Scan for the cell matching the given text and deliver its (X, Y) coordinate at center. 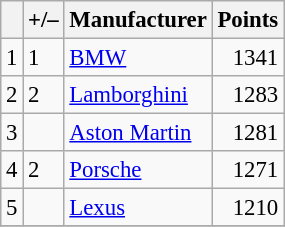
1281 (248, 133)
1341 (248, 58)
BMW (138, 58)
4 (12, 170)
3 (12, 133)
1283 (248, 95)
Lexus (138, 208)
1210 (248, 208)
Points (248, 20)
Porsche (138, 170)
Aston Martin (138, 133)
1271 (248, 170)
Manufacturer (138, 20)
+/– (44, 20)
Lamborghini (138, 95)
5 (12, 208)
